Provide the [x, y] coordinate of the cell's center where the given text is located.  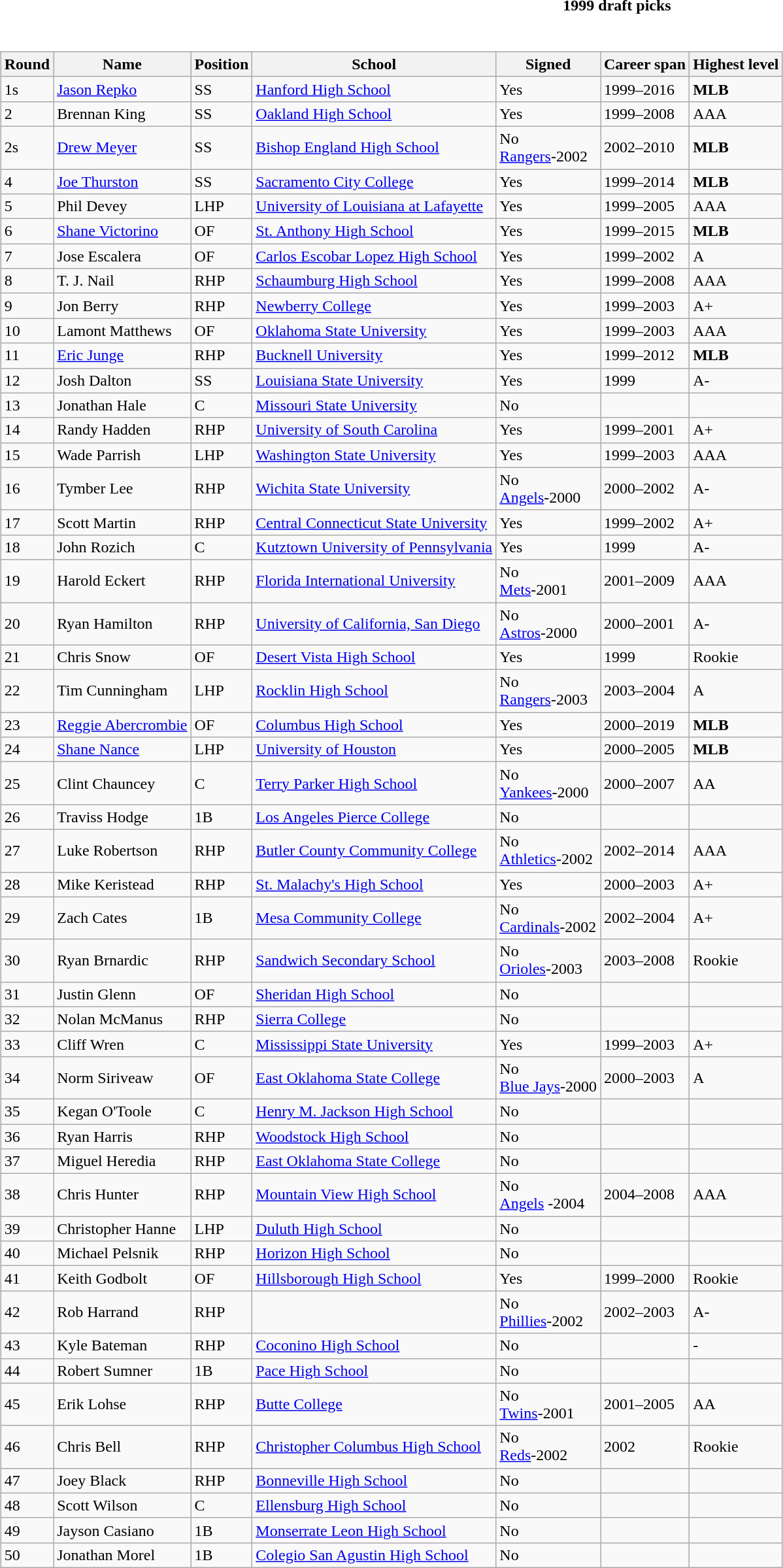
Career span [644, 64]
2003–2004 [644, 692]
No Twins-2001 [548, 1404]
Position [222, 64]
2004–2008 [644, 1195]
University of South Carolina [374, 430]
Butte College [374, 1404]
Name [122, 64]
Randy Hadden [122, 430]
St. Anthony High School [374, 231]
1999–2001 [644, 430]
43 [27, 1346]
Harold Eckert [122, 580]
2002–2010 [644, 148]
35 [27, 1111]
11 [27, 356]
39 [27, 1229]
Christopher Columbus High School [374, 1447]
Lamont Matthews [122, 331]
Chris Bell [122, 1447]
Norm Siriveaw [122, 1077]
Drew Meyer [122, 148]
Columbus High School [374, 725]
Justin Glenn [122, 994]
34 [27, 1077]
NoRangers-2002 [548, 148]
29 [27, 918]
University of California, San Diego [374, 624]
Jason Repko [122, 89]
Missouri State University [374, 405]
41 [27, 1278]
Pace High School [374, 1371]
2002–2014 [644, 851]
Mike Keristead [122, 884]
John Rozich [122, 547]
2000–2005 [644, 750]
Ellensburg High School [374, 1505]
Mountain View High School [374, 1195]
2000–2001 [644, 624]
20 [27, 624]
21 [27, 658]
NoAngels -2004 [548, 1195]
Shane Victorino [122, 231]
37 [27, 1161]
Miguel Heredia [122, 1161]
4 [27, 181]
14 [27, 430]
Jonathan Morel [122, 1555]
Duluth High School [374, 1229]
NoCardinals-2002 [548, 918]
Chris Hunter [122, 1195]
2000–2019 [644, 725]
Shane Nance [122, 750]
St. Malachy's High School [374, 884]
Los Angeles Pierce College [374, 817]
24 [27, 750]
Oklahoma State University [374, 331]
Rob Harrand [122, 1312]
University of Houston [374, 750]
NoAthletics-2002 [548, 851]
Sierra College [374, 1019]
2000–2002 [644, 489]
Chris Snow [122, 658]
49 [27, 1530]
Jon Berry [122, 306]
Reggie Abercrombie [122, 725]
Joey Black [122, 1480]
Washington State University [374, 455]
Bucknell University [374, 356]
17 [27, 522]
Ryan Harris [122, 1137]
Joe Thurston [122, 181]
1999–2015 [644, 231]
9 [27, 306]
Wade Parrish [122, 455]
Wichita State University [374, 489]
1999–2014 [644, 181]
Highest level [736, 64]
2 [27, 114]
Monserrate Leon High School [374, 1530]
47 [27, 1480]
Sandwich Secondary School [374, 961]
22 [27, 692]
Butler County Community College [374, 851]
2003–2008 [644, 961]
2002–2004 [644, 918]
10 [27, 331]
1999–2005 [644, 207]
12 [27, 380]
5 [27, 207]
18 [27, 547]
2002–2003 [644, 1312]
Scott Wilson [122, 1505]
School [374, 64]
8 [27, 281]
2001–2009 [644, 580]
23 [27, 725]
15 [27, 455]
46 [27, 1447]
- [736, 1346]
2s [27, 148]
2000–2007 [644, 783]
36 [27, 1137]
1s [27, 89]
42 [27, 1312]
Rocklin High School [374, 692]
Central Connecticut State University [374, 522]
Round [27, 64]
No Reds-2002 [548, 1447]
1999–2012 [644, 356]
Hanford High School [374, 89]
Schaumburg High School [374, 281]
Robert Sumner [122, 1371]
Coconino High School [374, 1346]
NoAngels-2000 [548, 489]
NoOrioles-2003 [548, 961]
Christopher Hanne [122, 1229]
48 [27, 1505]
Sheridan High School [374, 994]
26 [27, 817]
Henry M. Jackson High School [374, 1111]
Michael Pelsnik [122, 1254]
Kutztown University of Pennsylvania [374, 547]
45 [27, 1404]
Kyle Bateman [122, 1346]
Eric Junge [122, 356]
27 [27, 851]
16 [27, 489]
Oakland High School [374, 114]
44 [27, 1371]
Cliff Wren [122, 1044]
Tymber Lee [122, 489]
NoYankees-2000 [548, 783]
50 [27, 1555]
Bishop England High School [374, 148]
Bonneville High School [374, 1480]
7 [27, 256]
Ryan Brnardic [122, 961]
1999–2000 [644, 1278]
Traviss Hodge [122, 817]
Mississippi State University [374, 1044]
Scott Martin [122, 522]
Phil Devey [122, 207]
6 [27, 231]
Zach Cates [122, 918]
1999–2016 [644, 89]
33 [27, 1044]
19 [27, 580]
2002 [644, 1447]
NoMets-2001 [548, 580]
NoAstros-2000 [548, 624]
No Phillies-2002 [548, 1312]
Colegio San Agustin High School [374, 1555]
Keith Godbolt [122, 1278]
Kegan O'Toole [122, 1111]
Mesa Community College [374, 918]
Nolan McManus [122, 1019]
T. J. Nail [122, 281]
Woodstock High School [374, 1137]
Erik Lohse [122, 1404]
31 [27, 994]
28 [27, 884]
NoRangers-2003 [548, 692]
Jose Escalera [122, 256]
Ryan Hamilton [122, 624]
Signed [548, 64]
No Blue Jays-2000 [548, 1077]
Terry Parker High School [374, 783]
Tim Cunningham [122, 692]
Florida International University [374, 580]
25 [27, 783]
Jonathan Hale [122, 405]
Carlos Escobar Lopez High School [374, 256]
Jayson Casiano [122, 1530]
Luke Robertson [122, 851]
13 [27, 405]
Hillsborough High School [374, 1278]
Desert Vista High School [374, 658]
2001–2005 [644, 1404]
Brennan King [122, 114]
Josh Dalton [122, 380]
Louisiana State University [374, 380]
32 [27, 1019]
Clint Chauncey [122, 783]
38 [27, 1195]
40 [27, 1254]
University of Louisiana at Lafayette [374, 207]
Horizon High School [374, 1254]
30 [27, 961]
Sacramento City College [374, 181]
Newberry College [374, 306]
